Return [x, y] of the center of cell containing provided text 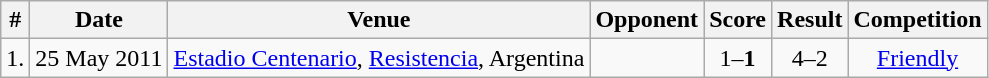
Competition [918, 20]
Result [810, 20]
Estadio Centenario, Resistencia, Argentina [379, 58]
Friendly [918, 58]
1–1 [738, 58]
Opponent [647, 20]
4–2 [810, 58]
25 May 2011 [99, 58]
Score [738, 20]
Date [99, 20]
Venue [379, 20]
1. [16, 58]
# [16, 20]
